For the text-containing cell, return its midpoint in [x, y] coordinate format. 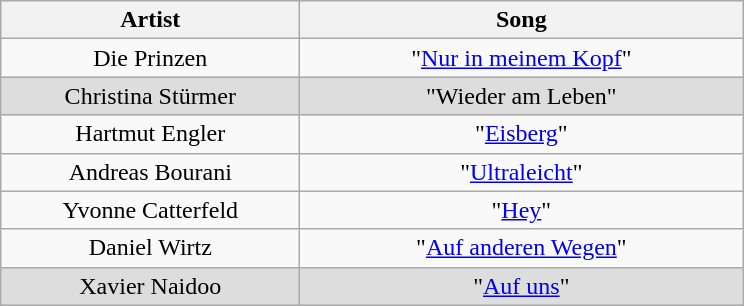
"Nur in meinem Kopf" [522, 58]
"Auf uns" [522, 286]
Hartmut Engler [150, 134]
Song [522, 20]
Die Prinzen [150, 58]
"Ultraleicht" [522, 172]
Daniel Wirtz [150, 248]
Artist [150, 20]
"Hey" [522, 210]
Andreas Bourani [150, 172]
Xavier Naidoo [150, 286]
"Wieder am Leben" [522, 96]
Yvonne Catterfeld [150, 210]
Christina Stürmer [150, 96]
"Auf anderen Wegen" [522, 248]
"Eisberg" [522, 134]
